Determine the (x, y) coordinate at the center of the cell enclosing the given text.  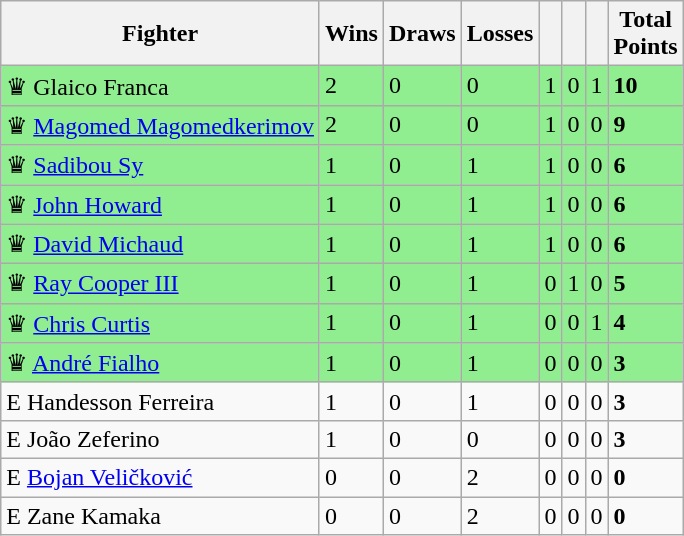
E João Zeferino (160, 439)
E Bojan Veličković (160, 477)
♛ Ray Cooper III (160, 284)
Losses (500, 34)
10 (646, 86)
9 (646, 125)
♛ André Fialho (160, 363)
Total Points (646, 34)
♛ Sadibou Sy (160, 165)
Wins (351, 34)
Fighter (160, 34)
5 (646, 284)
♛ David Michaud (160, 244)
♛ John Howard (160, 204)
E Zane Kamaka (160, 515)
4 (646, 323)
♛ Magomed Magomedkerimov (160, 125)
E Handesson Ferreira (160, 401)
♛ Glaico Franca (160, 86)
Draws (422, 34)
♛ Chris Curtis (160, 323)
